Find where the given text appears and provide that cell's center as [X, Y] coordinate. 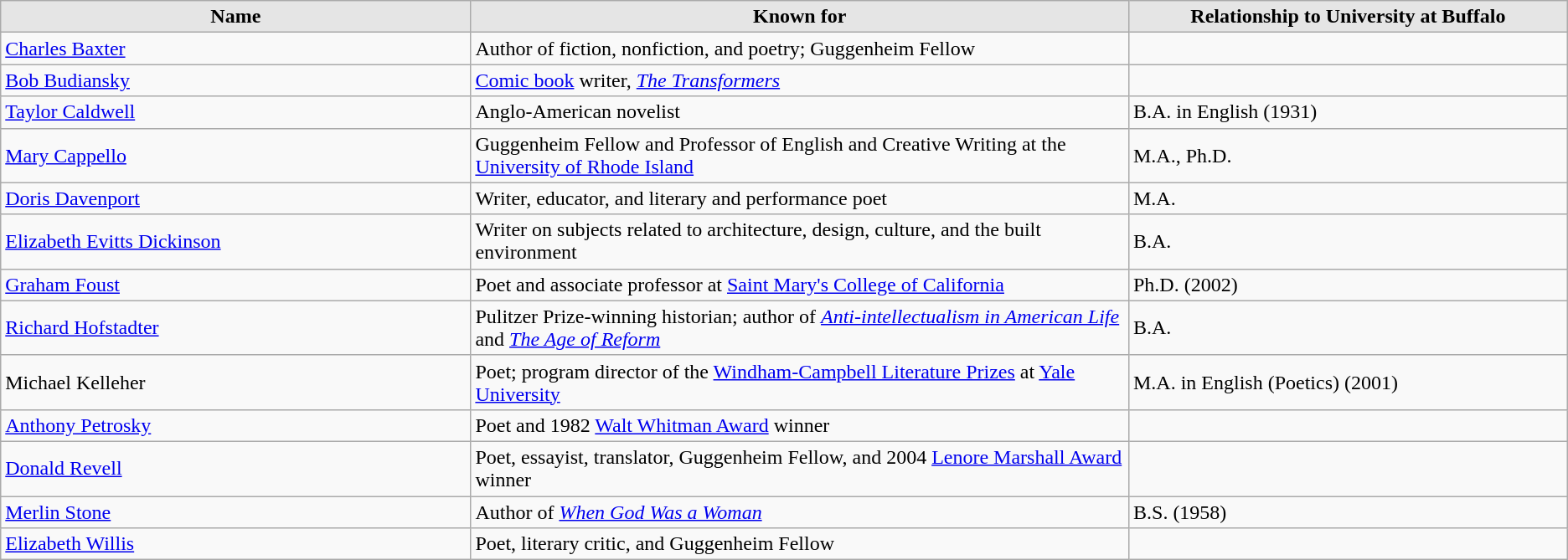
Pulitzer Prize-winning historian; author of Anti-intellectualism in American Life and The Age of Reform [800, 328]
Anthony Petrosky [236, 425]
Doris Davenport [236, 198]
Author of When God Was a Woman [800, 511]
Name [236, 17]
Elizabeth Evitts Dickinson [236, 241]
Guggenheim Fellow and Professor of English and Creative Writing at the University of Rhode Island [800, 156]
M.A. in English (Poetics) (2001) [1348, 382]
Ph.D. (2002) [1348, 285]
M.A. [1348, 198]
Poet and 1982 Walt Whitman Award winner [800, 425]
Poet, essayist, translator, Guggenheim Fellow, and 2004 Lenore Marshall Award winner [800, 469]
Poet; program director of the Windham-Campbell Literature Prizes at Yale University [800, 382]
Michael Kelleher [236, 382]
Elizabeth Willis [236, 544]
M.A., Ph.D. [1348, 156]
Writer on subjects related to architecture, design, culture, and the built environment [800, 241]
Author of fiction, nonfiction, and poetry; Guggenheim Fellow [800, 49]
Poet, literary critic, and Guggenheim Fellow [800, 544]
Merlin Stone [236, 511]
Richard Hofstadter [236, 328]
Anglo-American novelist [800, 112]
Taylor Caldwell [236, 112]
Charles Baxter [236, 49]
Writer, educator, and literary and performance poet [800, 198]
B.A. in English (1931) [1348, 112]
Relationship to University at Buffalo [1348, 17]
Donald Revell [236, 469]
Known for [800, 17]
Comic book writer, The Transformers [800, 80]
Poet and associate professor at Saint Mary's College of California [800, 285]
B.S. (1958) [1348, 511]
Bob Budiansky [236, 80]
Mary Cappello [236, 156]
Graham Foust [236, 285]
